Pinpoint the cell where the given text exists, returning its [X, Y] midpoint coordinate. 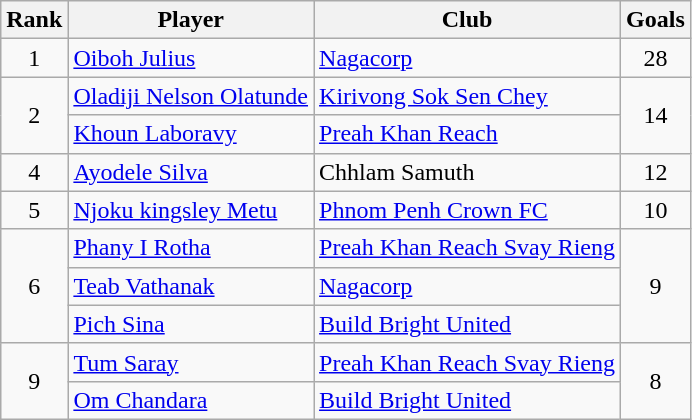
Om Chandara [191, 400]
Njoku kingsley Metu [191, 210]
12 [656, 172]
4 [34, 172]
14 [656, 115]
Oiboh Julius [191, 58]
28 [656, 58]
Chhlam Samuth [468, 172]
Goals [656, 20]
Player [191, 20]
Club [468, 20]
10 [656, 210]
5 [34, 210]
Rank [34, 20]
Teab Vathanak [191, 286]
Phnom Penh Crown FC [468, 210]
Ayodele Silva [191, 172]
Oladiji Nelson Olatunde [191, 96]
1 [34, 58]
Tum Saray [191, 362]
8 [656, 381]
Preah Khan Reach [468, 134]
Kirivong Sok Sen Chey [468, 96]
Khoun Laboravy [191, 134]
Pich Sina [191, 324]
6 [34, 286]
Phany I Rotha [191, 248]
2 [34, 115]
